Search for the cell housing the specified text and yield its (X, Y) center coordinate. 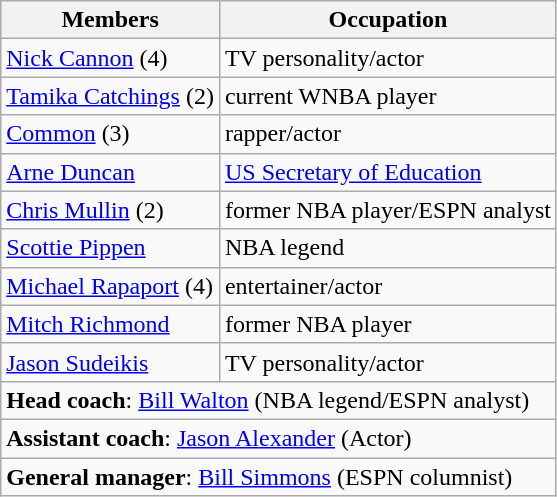
Nick Cannon (4) (110, 58)
entertainer/actor (388, 286)
Michael Rapaport (4) (110, 286)
Chris Mullin (2) (110, 210)
former NBA player (388, 324)
current WNBA player (388, 96)
Head coach: Bill Walton (NBA legend/ESPN analyst) (279, 400)
NBA legend (388, 248)
Scottie Pippen (110, 248)
Tamika Catchings (2) (110, 96)
Mitch Richmond (110, 324)
Members (110, 20)
US Secretary of Education (388, 172)
Common (3) (110, 134)
Jason Sudeikis (110, 362)
rapper/actor (388, 134)
Occupation (388, 20)
Assistant coach: Jason Alexander (Actor) (279, 438)
Arne Duncan (110, 172)
former NBA player/ESPN analyst (388, 210)
General manager: Bill Simmons (ESPN columnist) (279, 477)
